Locate the cell with the specified text and output its (x, y) center coordinate. 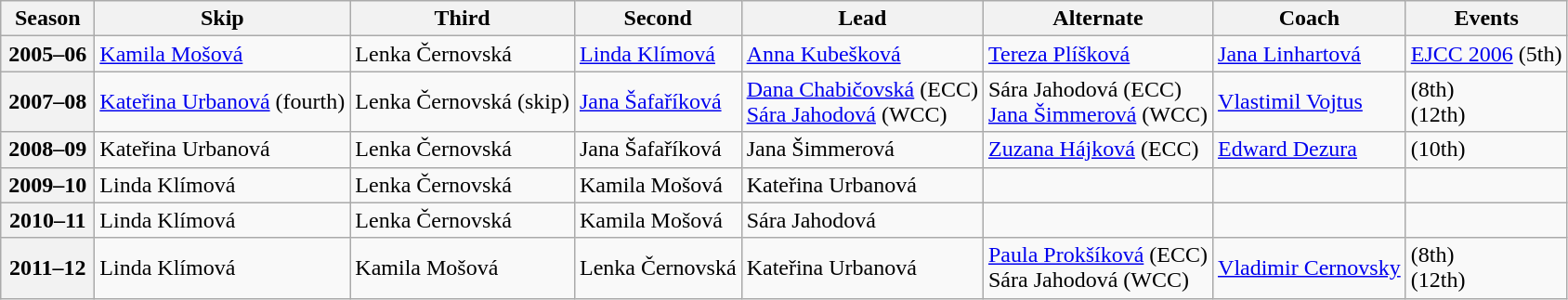
Kateřina Urbanová (fourth) (223, 102)
Second (658, 19)
Dana Chabičovská (ECC)Sára Jahodová (WCC) (862, 102)
2009–10 (48, 185)
2011–12 (48, 267)
EJCC 2006 (5th) (1486, 54)
Lead (862, 19)
2010–11 (48, 220)
Vladimir Cernovsky (1310, 267)
Season (48, 19)
Paula Prokšíková (ECC)Sára Jahodová (WCC) (1098, 267)
(10th) (1486, 150)
Lenka Černovská (skip) (463, 102)
Third (463, 19)
Skip (223, 19)
Edward Dezura (1310, 150)
Sára Jahodová (862, 220)
Tereza Plíšková (1098, 54)
Sára Jahodová (ECC)Jana Šimmerová (WCC) (1098, 102)
2005–06 (48, 54)
Jana Linhartová (1310, 54)
Events (1486, 19)
Coach (1310, 19)
Jana Šimmerová (862, 150)
Alternate (1098, 19)
Vlastimil Vojtus (1310, 102)
2008–09 (48, 150)
2007–08 (48, 102)
Anna Kubešková (862, 54)
Zuzana Hájková (ECC) (1098, 150)
